Pinpoint the cell where the given text exists, returning its [X, Y] midpoint coordinate. 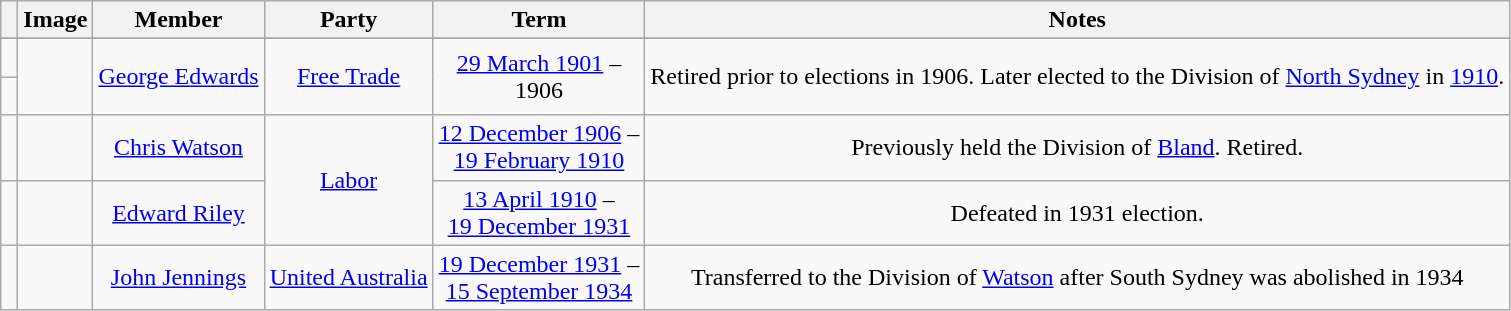
Retired prior to elections in 1906. Later elected to the Division of North Sydney in 1910. [1078, 77]
19 December 1931 –15 September 1934 [539, 278]
Notes [1078, 20]
Previously held the Division of Bland. Retired. [1078, 148]
Free Trade [348, 77]
12 December 1906 –19 February 1910 [539, 148]
Term [539, 20]
Image [56, 20]
John Jennings [178, 278]
Defeated in 1931 election. [1078, 212]
Member [178, 20]
Party [348, 20]
United Australia [348, 278]
13 April 1910 –19 December 1931 [539, 212]
Chris Watson [178, 148]
Edward Riley [178, 212]
29 March 1901 –1906 [539, 77]
Transferred to the Division of Watson after South Sydney was abolished in 1934 [1078, 278]
Labor [348, 180]
George Edwards [178, 77]
